Extract the (x, y) coordinate from the center of the cell holding the provided text.  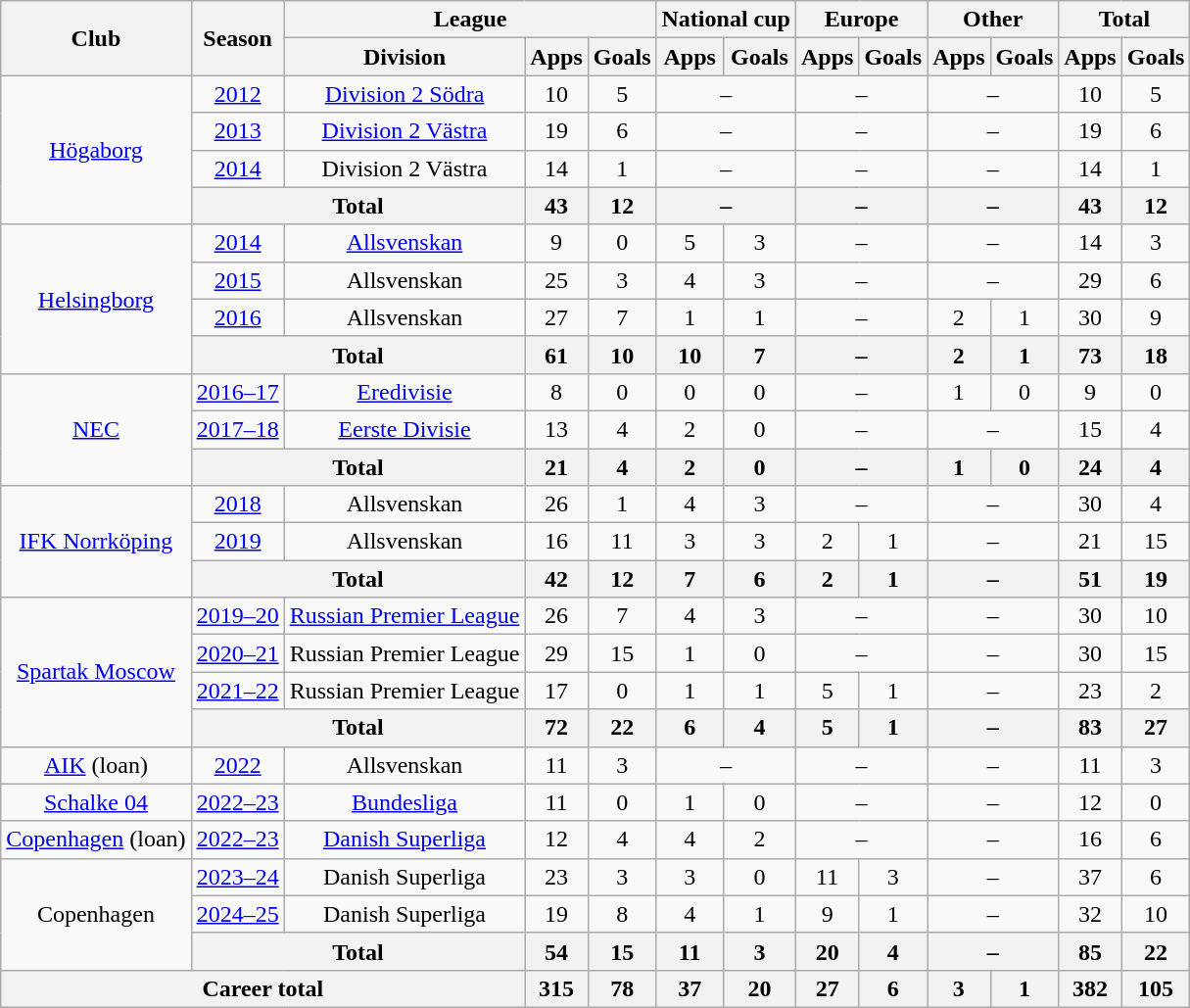
25 (556, 280)
League (470, 20)
Season (237, 38)
2015 (237, 280)
382 (1090, 988)
2020–21 (237, 653)
Schalke 04 (96, 802)
73 (1090, 355)
105 (1156, 988)
Copenhagen (loan) (96, 840)
2017–18 (237, 429)
Other (993, 20)
2016–17 (237, 392)
2024–25 (237, 914)
Bundesliga (405, 802)
72 (556, 728)
2021–22 (237, 691)
Spartak Moscow (96, 672)
18 (1156, 355)
83 (1090, 728)
Europe (861, 20)
17 (556, 691)
Club (96, 38)
Division 2 Södra (405, 94)
61 (556, 355)
Eerste Divisie (405, 429)
Division (405, 57)
NEC (96, 429)
42 (556, 579)
2023–24 (237, 877)
Career total (262, 988)
78 (622, 988)
Helsingborg (96, 299)
AIK (loan) (96, 765)
National cup (726, 20)
IFK Norrköping (96, 542)
2019 (237, 542)
2022 (237, 765)
85 (1090, 951)
Copenhagen (96, 914)
315 (556, 988)
2019–20 (237, 616)
2016 (237, 317)
2013 (237, 131)
Högaborg (96, 150)
13 (556, 429)
54 (556, 951)
24 (1090, 467)
Eredivisie (405, 392)
51 (1090, 579)
2012 (237, 94)
32 (1090, 914)
2018 (237, 504)
